Determine the [X, Y] coordinate at the center of the cell enclosing the given text.  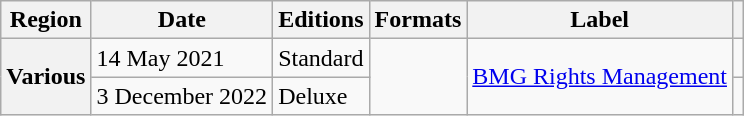
3 December 2022 [182, 96]
Formats [418, 20]
Deluxe [321, 96]
Editions [321, 20]
Standard [321, 58]
14 May 2021 [182, 58]
Date [182, 20]
Various [46, 77]
Label [600, 20]
Region [46, 20]
BMG Rights Management [600, 77]
